Search for the cell housing the specified text and yield its (X, Y) center coordinate. 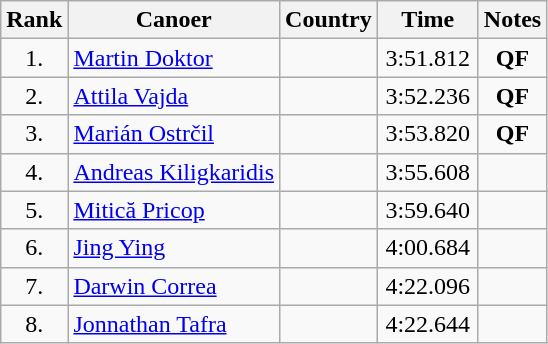
Jing Ying (174, 248)
Marián Ostrčil (174, 134)
4:00.684 (428, 248)
Time (428, 20)
4. (34, 172)
1. (34, 58)
8. (34, 324)
Canoer (174, 20)
3:55.608 (428, 172)
6. (34, 248)
3:53.820 (428, 134)
2. (34, 96)
4:22.096 (428, 286)
Rank (34, 20)
Mitică Pricop (174, 210)
3:51.812 (428, 58)
Jonnathan Tafra (174, 324)
Martin Doktor (174, 58)
3:52.236 (428, 96)
5. (34, 210)
7. (34, 286)
3:59.640 (428, 210)
Notes (512, 20)
Country (329, 20)
3. (34, 134)
Attila Vajda (174, 96)
4:22.644 (428, 324)
Andreas Kiligkaridis (174, 172)
Darwin Correa (174, 286)
